Capture the cell that displays the provided text and extract its [x, y] central coordinate. 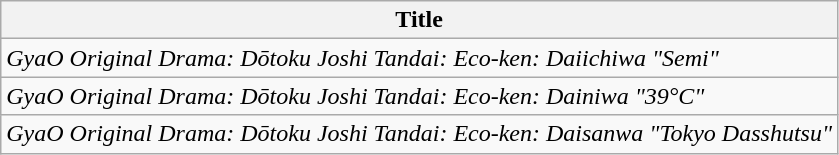
GyaO Original Drama: Dōtoku Joshi Tandai: Eco-ken: Dainiwa "39°C" [420, 96]
GyaO Original Drama: Dōtoku Joshi Tandai: Eco-ken: Daisanwa "Tokyo Dasshutsu" [420, 134]
Title [420, 20]
GyaO Original Drama: Dōtoku Joshi Tandai: Eco-ken: Daiichiwa "Semi" [420, 58]
